Search for the cell housing the specified text and yield its (x, y) center coordinate. 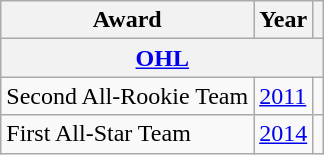
First All-Star Team (128, 134)
Award (128, 20)
2011 (284, 96)
2014 (284, 134)
OHL (162, 58)
Second All-Rookie Team (128, 96)
Year (284, 20)
